Search for the cell housing the specified text and yield its [x, y] center coordinate. 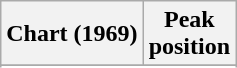
Peak position [189, 34]
Chart (1969) [72, 34]
